Capture the cell that displays the provided text and extract its (x, y) central coordinate. 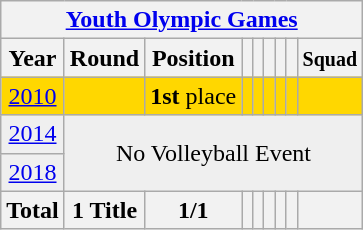
Position (194, 58)
1/1 (194, 210)
2010 (33, 96)
2014 (33, 134)
Year (33, 58)
1 Title (104, 210)
2018 (33, 172)
Total (33, 210)
1st place (194, 96)
Squad (330, 58)
Youth Olympic Games (182, 20)
Round (104, 58)
No Volleyball Event (213, 153)
